Detect which cell encompasses the target text, then output its (X, Y) center coordinate. 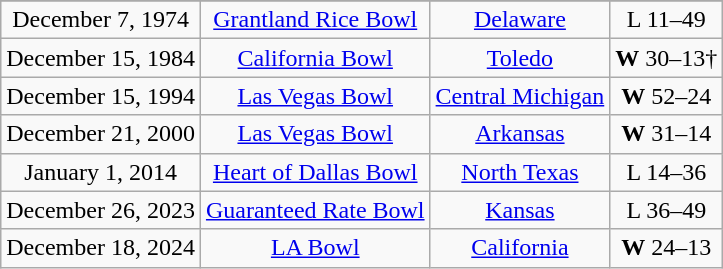
January 1, 2014 (101, 172)
December 7, 1974 (101, 20)
Arkansas (520, 134)
L 14–36 (666, 172)
Heart of Dallas Bowl (315, 172)
California Bowl (315, 58)
North Texas (520, 172)
W 30–13† (666, 58)
W 31–14 (666, 134)
L 11–49 (666, 20)
California (520, 248)
LA Bowl (315, 248)
Kansas (520, 210)
December 18, 2024 (101, 248)
Central Michigan (520, 96)
W 24–13 (666, 248)
Guaranteed Rate Bowl (315, 210)
December 26, 2023 (101, 210)
Delaware (520, 20)
December 15, 1984 (101, 58)
December 15, 1994 (101, 96)
Grantland Rice Bowl (315, 20)
W 52–24 (666, 96)
December 21, 2000 (101, 134)
L 36–49 (666, 210)
Toledo (520, 58)
